Return (x, y) of the center of cell containing provided text 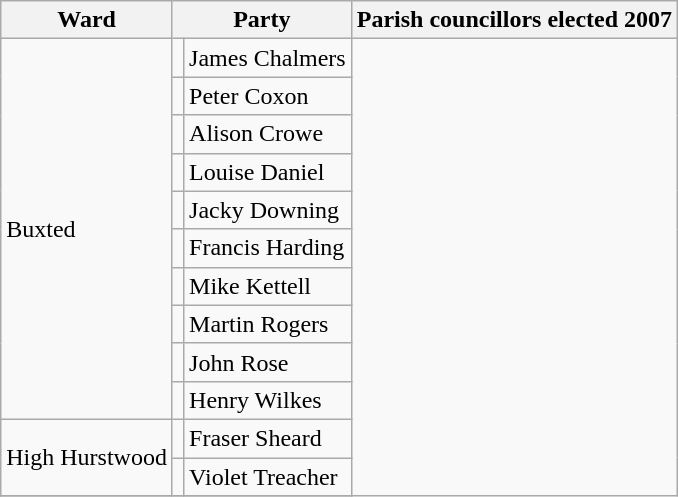
Henry Wilkes (268, 400)
John Rose (268, 362)
Alison Crowe (268, 134)
James Chalmers (268, 58)
Buxted (87, 230)
Parish councillors elected 2007 (514, 20)
High Hurstwood (87, 457)
Louise Daniel (268, 172)
Party (262, 20)
Mike Kettell (268, 286)
Violet Treacher (268, 477)
Martin Rogers (268, 324)
Ward (87, 20)
Jacky Downing (268, 210)
Fraser Sheard (268, 438)
Peter Coxon (268, 96)
Francis Harding (268, 248)
